From the cell containing the given text, extract its center point as (X, Y) coordinate. 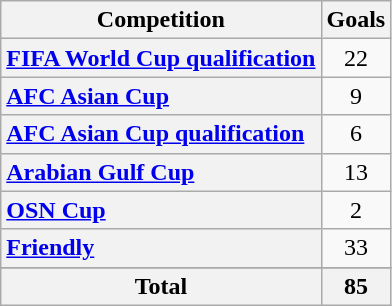
AFC Asian Cup qualification (161, 134)
AFC Asian Cup (161, 96)
13 (356, 172)
85 (356, 286)
Goals (356, 20)
FIFA World Cup qualification (161, 58)
Total (161, 286)
OSN Cup (161, 210)
Friendly (161, 248)
6 (356, 134)
Competition (161, 20)
2 (356, 210)
22 (356, 58)
9 (356, 96)
Arabian Gulf Cup (161, 172)
33 (356, 248)
